Search for the cell housing the specified text and yield its [x, y] center coordinate. 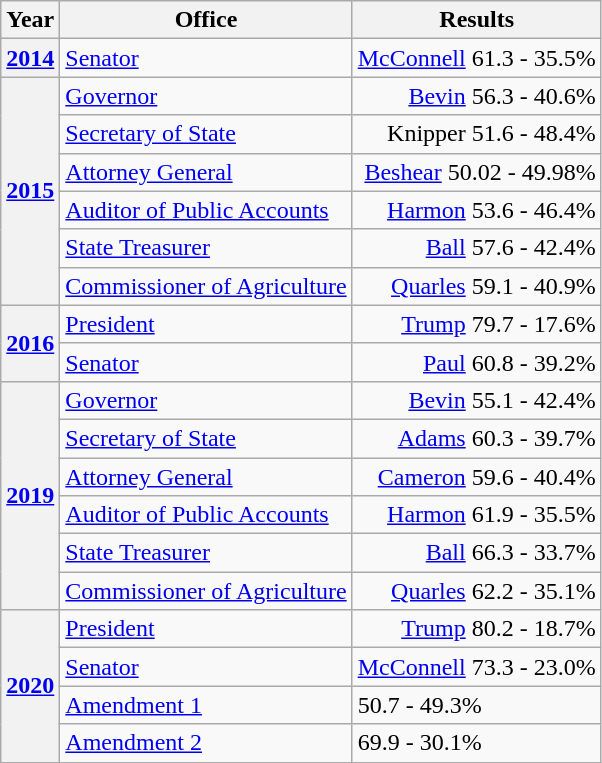
Bevin 56.3 - 40.6% [476, 96]
2019 [30, 495]
2014 [30, 58]
Ball 57.6 - 42.4% [476, 248]
Office [206, 20]
Results [476, 20]
Cameron 59.6 - 40.4% [476, 477]
Knipper 51.6 - 48.4% [476, 134]
2015 [30, 191]
69.9 - 30.1% [476, 743]
Trump 80.2 - 18.7% [476, 629]
Year [30, 20]
Trump 79.7 - 17.6% [476, 324]
Harmon 53.6 - 46.4% [476, 210]
Paul 60.8 - 39.2% [476, 362]
Harmon 61.9 - 35.5% [476, 515]
Bevin 55.1 - 42.4% [476, 400]
Amendment 2 [206, 743]
Amendment 1 [206, 705]
Quarles 62.2 - 35.1% [476, 591]
Beshear 50.02 - 49.98% [476, 172]
Adams 60.3 - 39.7% [476, 438]
Ball 66.3 - 33.7% [476, 553]
McConnell 73.3 - 23.0% [476, 667]
McConnell 61.3 - 35.5% [476, 58]
Quarles 59.1 - 40.9% [476, 286]
2016 [30, 343]
50.7 - 49.3% [476, 705]
2020 [30, 686]
